Extract the [X, Y] coordinate from the center of the cell holding the provided text.  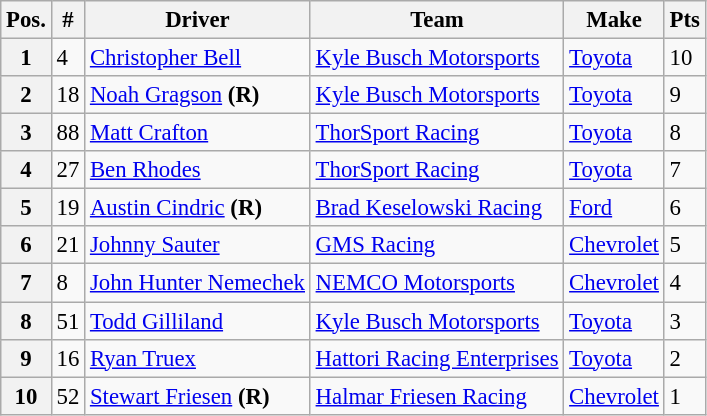
Stewart Friesen (R) [198, 396]
John Hunter Nemechek [198, 283]
16 [68, 358]
Pts [684, 20]
Ryan Truex [198, 358]
Matt Crafton [198, 133]
Todd Gilliland [198, 321]
88 [68, 133]
Ford [614, 208]
Halmar Friesen Racing [437, 396]
51 [68, 321]
Ben Rhodes [198, 170]
NEMCO Motorsports [437, 283]
GMS Racing [437, 245]
# [68, 20]
27 [68, 170]
Noah Gragson (R) [198, 95]
Brad Keselowski Racing [437, 208]
52 [68, 396]
Hattori Racing Enterprises [437, 358]
18 [68, 95]
Driver [198, 20]
Make [614, 20]
Team [437, 20]
21 [68, 245]
Pos. [26, 20]
Christopher Bell [198, 58]
Johnny Sauter [198, 245]
19 [68, 208]
Austin Cindric (R) [198, 208]
